Pinpoint the cell where the given text exists, returning its [x, y] midpoint coordinate. 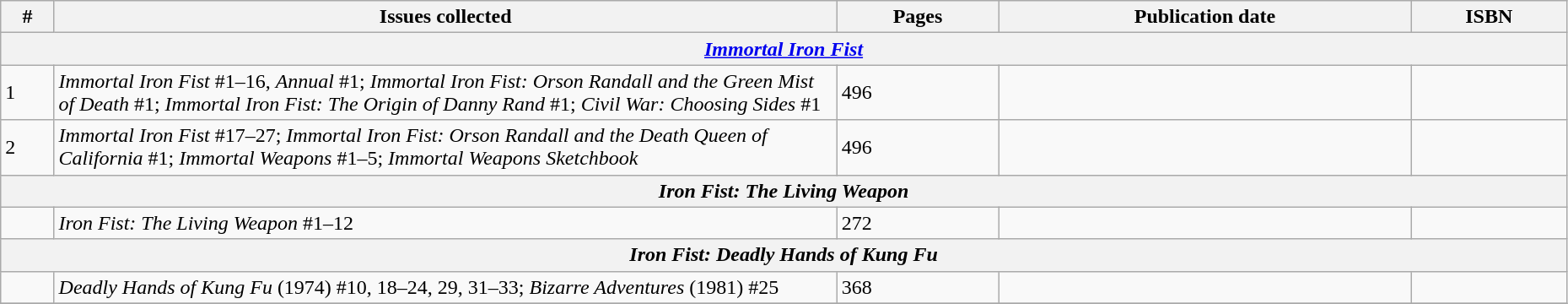
Iron Fist: The Living Weapon [784, 191]
1 [27, 93]
Immortal Iron Fist [784, 49]
ISBN [1489, 17]
368 [918, 287]
Iron Fist: The Living Weapon #1–12 [445, 223]
Pages [918, 17]
Immortal Iron Fist #17–27; Immortal Iron Fist: Orson Randall and the Death Queen of California #1; Immortal Weapons #1–5; Immortal Weapons Sketchbook [445, 147]
Deadly Hands of Kung Fu (1974) #10, 18–24, 29, 31–33; Bizarre Adventures (1981) #25 [445, 287]
Publication date [1205, 17]
2 [27, 147]
# [27, 17]
Issues collected [445, 17]
Iron Fist: Deadly Hands of Kung Fu [784, 255]
272 [918, 223]
